Capture the cell that displays the provided text and extract its [x, y] central coordinate. 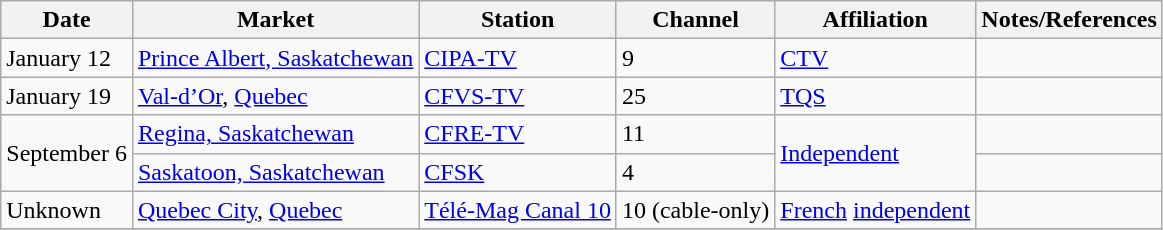
Unknown [67, 210]
Independent [876, 153]
Saskatoon, Saskatchewan [275, 172]
Station [518, 20]
September 6 [67, 153]
CFVS-TV [518, 96]
Channel [695, 20]
French independent [876, 210]
TQS [876, 96]
4 [695, 172]
CIPA-TV [518, 58]
Regina, Saskatchewan [275, 134]
Val-d’Or, Quebec [275, 96]
Prince Albert, Saskatchewan [275, 58]
January 12 [67, 58]
25 [695, 96]
9 [695, 58]
Quebec City, Quebec [275, 210]
CTV [876, 58]
Date [67, 20]
Notes/References [1070, 20]
CFSK [518, 172]
Affiliation [876, 20]
Market [275, 20]
10 (cable-only) [695, 210]
CFRE-TV [518, 134]
Télé-Mag Canal 10 [518, 210]
January 19 [67, 96]
11 [695, 134]
